Locate the cell with the specified text and output its (x, y) center coordinate. 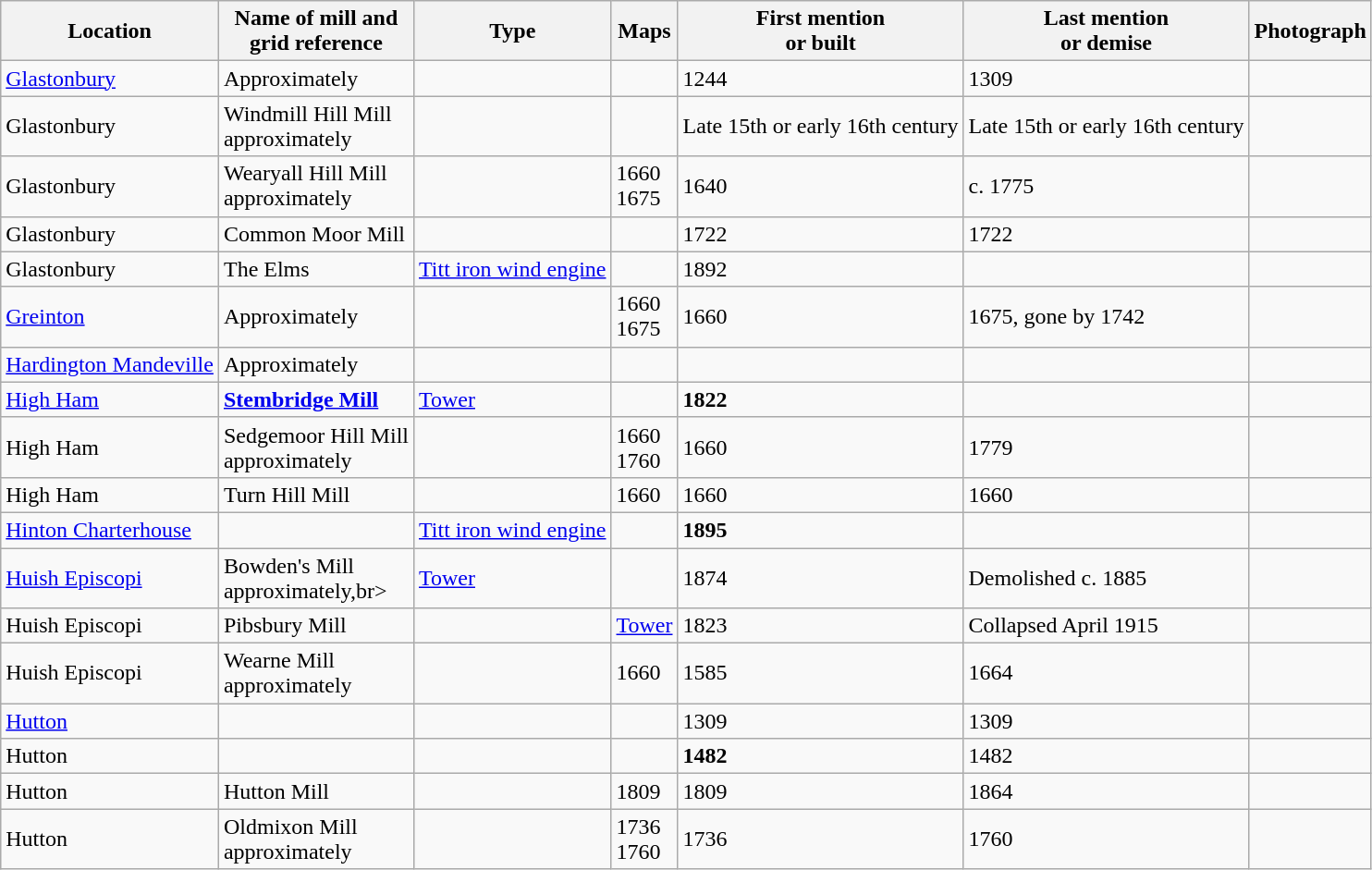
1664 (1106, 673)
1892 (821, 269)
Maps (644, 31)
Oldmixon Millapproximately (316, 839)
16601760 (644, 447)
Collapsed April 1915 (1106, 626)
Last mention or demise (1106, 31)
Stembridge Mill (316, 399)
c. 1775 (1106, 187)
1585 (821, 673)
Windmill Hill Millapproximately (316, 126)
1822 (821, 399)
Wearyall Hill Millapproximately (316, 187)
1675, gone by 1742 (1106, 316)
Bowden's Millapproximately,br> (316, 577)
1779 (1106, 447)
1895 (821, 530)
17361760 (644, 839)
Hutton Mill (316, 791)
Wearne Millapproximately (316, 673)
Hinton Charterhouse (110, 530)
1640 (821, 187)
Photograph (1310, 31)
Location (110, 31)
Pibsbury Mill (316, 626)
Sedgemoor Hill Millapproximately (316, 447)
1874 (821, 577)
First mentionor built (821, 31)
Name of mill andgrid reference (316, 31)
1823 (821, 626)
1736 (821, 839)
Demolished c. 1885 (1106, 577)
Hardington Mandeville (110, 364)
Turn Hill Mill (316, 495)
Type (512, 31)
1244 (821, 79)
Greinton (110, 316)
1760 (1106, 839)
1864 (1106, 791)
Common Moor Mill (316, 234)
The Elms (316, 269)
